Return (X, Y) of the center of cell containing provided text 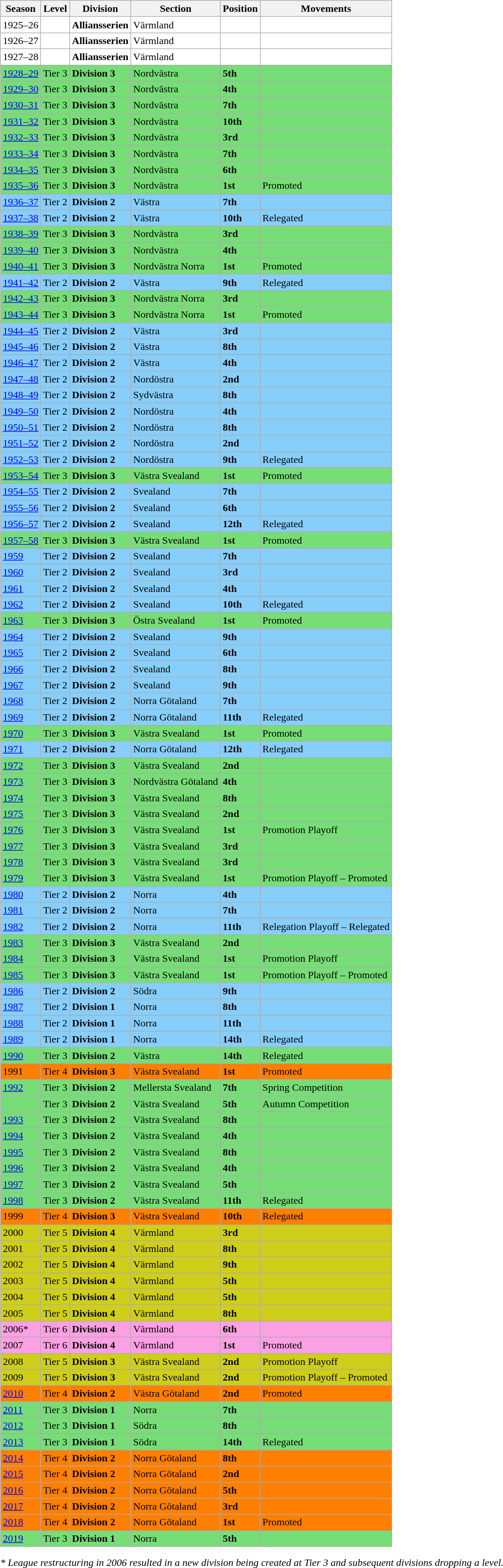
2010 (20, 1394)
1942–43 (20, 298)
1946–47 (20, 363)
1935–36 (20, 186)
1970 (20, 733)
Position (240, 8)
1925–26 (20, 25)
2002 (20, 1265)
Sydvästra (176, 395)
1940–41 (20, 266)
1975 (20, 814)
1964 (20, 637)
Nordvästra Götaland (176, 781)
1943–44 (20, 314)
2018 (20, 1522)
1939–40 (20, 250)
1929–30 (20, 89)
1979 (20, 878)
Level (55, 8)
1989 (20, 1039)
2009 (20, 1378)
1950–51 (20, 427)
1980 (20, 894)
1965 (20, 653)
1981 (20, 911)
Division (100, 8)
1951–52 (20, 443)
1967 (20, 685)
Autumn Competition (326, 1104)
Section (176, 8)
2006* (20, 1329)
2008 (20, 1361)
1926–27 (20, 41)
1972 (20, 765)
2015 (20, 1474)
1974 (20, 798)
1941–42 (20, 282)
1945–46 (20, 347)
1932–33 (20, 138)
2016 (20, 1490)
1928–29 (20, 73)
1996 (20, 1168)
1927–28 (20, 57)
2003 (20, 1281)
2019 (20, 1538)
1984 (20, 959)
Västra Götaland (176, 1394)
1992 (20, 1087)
2000 (20, 1232)
1936–37 (20, 202)
1959 (20, 556)
Movements (326, 8)
1937–38 (20, 218)
1968 (20, 701)
1956–57 (20, 524)
2011 (20, 1410)
2004 (20, 1297)
1971 (20, 749)
1931–32 (20, 121)
Östra Svealand (176, 621)
2012 (20, 1426)
1944–45 (20, 330)
1969 (20, 717)
1938–39 (20, 234)
1976 (20, 830)
Relegation Playoff – Relegated (326, 927)
1977 (20, 846)
1930–31 (20, 105)
1988 (20, 1023)
1934–35 (20, 170)
1983 (20, 943)
1995 (20, 1152)
2017 (20, 1506)
1955–56 (20, 508)
1953–54 (20, 476)
1991 (20, 1071)
1933–34 (20, 154)
Season (20, 8)
2014 (20, 1458)
1954–55 (20, 492)
1985 (20, 975)
1990 (20, 1055)
2007 (20, 1345)
2013 (20, 1442)
1986 (20, 991)
1960 (20, 572)
1993 (20, 1120)
Spring Competition (326, 1087)
1966 (20, 669)
2005 (20, 1313)
1973 (20, 781)
1998 (20, 1200)
1957–58 (20, 540)
1994 (20, 1136)
2001 (20, 1249)
Mellersta Svealand (176, 1087)
1997 (20, 1184)
1978 (20, 862)
1987 (20, 1007)
1952–53 (20, 459)
1963 (20, 621)
1962 (20, 605)
1999 (20, 1216)
1948–49 (20, 395)
1949–50 (20, 411)
1947–48 (20, 379)
1961 (20, 589)
1982 (20, 927)
